Detect which cell encompasses the target text, then output its (X, Y) center coordinate. 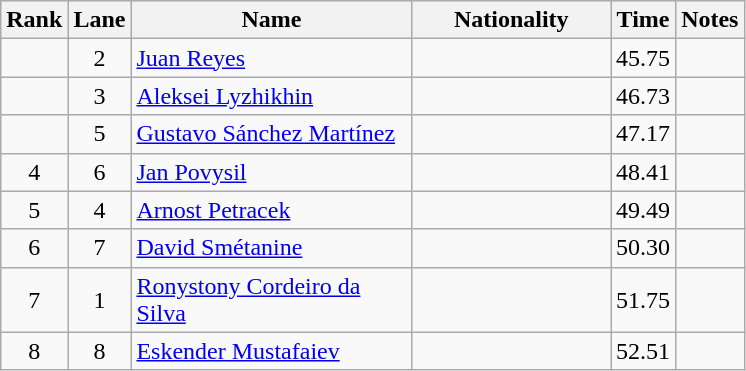
Time (644, 20)
Lane (100, 20)
Ronystony Cordeiro da Silva (272, 300)
51.75 (644, 300)
Nationality (512, 20)
45.75 (644, 58)
52.51 (644, 351)
46.73 (644, 96)
Aleksei Lyzhikhin (272, 96)
Notes (710, 20)
1 (100, 300)
Rank (34, 20)
Arnost Petracek (272, 210)
Eskender Mustafaiev (272, 351)
48.41 (644, 172)
50.30 (644, 248)
Gustavo Sánchez Martínez (272, 134)
3 (100, 96)
49.49 (644, 210)
Jan Povysil (272, 172)
Juan Reyes (272, 58)
47.17 (644, 134)
Name (272, 20)
David Smétanine (272, 248)
2 (100, 58)
